From the cell containing the given text, extract its center point as [X, Y] coordinate. 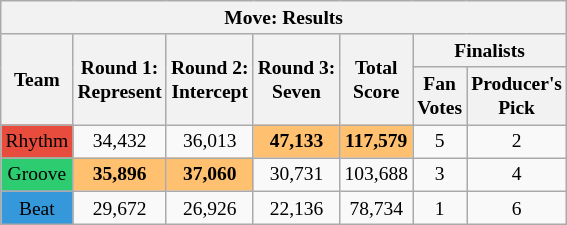
Rhythm [37, 142]
6 [517, 208]
2 [517, 142]
117,579 [376, 142]
35,896 [120, 174]
Round 1: Represent [120, 80]
Fan Votes [440, 96]
Team [37, 80]
3 [440, 174]
103,688 [376, 174]
37,060 [210, 174]
47,133 [296, 142]
Total Score [376, 80]
Producer's Pick [517, 96]
1 [440, 208]
36,013 [210, 142]
Finalists [490, 50]
Round 2: Intercept [210, 80]
26,926 [210, 208]
Beat [37, 208]
Groove [37, 174]
22,136 [296, 208]
4 [517, 174]
78,734 [376, 208]
5 [440, 142]
34,432 [120, 142]
Round 3: Seven [296, 80]
29,672 [120, 208]
Move: Results [284, 18]
30,731 [296, 174]
